For the text-containing cell, return its midpoint in [X, Y] coordinate format. 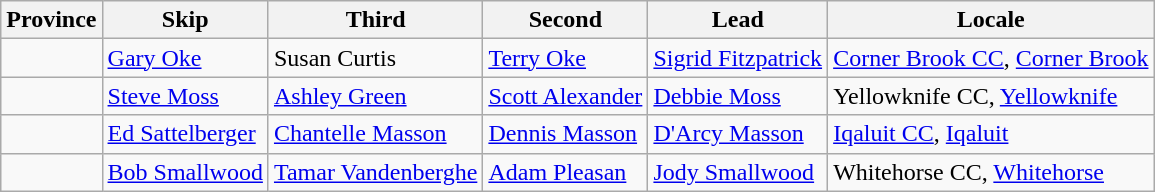
Ashley Green [375, 96]
Whitehorse CC, Whitehorse [991, 172]
Lead [738, 20]
Terry Oke [566, 58]
Susan Curtis [375, 58]
Sigrid Fitzpatrick [738, 58]
Locale [991, 20]
Province [52, 20]
Tamar Vandenberghe [375, 172]
Yellowknife CC, Yellowknife [991, 96]
Scott Alexander [566, 96]
Debbie Moss [738, 96]
Bob Smallwood [185, 172]
Ed Sattelberger [185, 134]
Steve Moss [185, 96]
Third [375, 20]
Dennis Masson [566, 134]
Adam Pleasan [566, 172]
Skip [185, 20]
Iqaluit CC, Iqaluit [991, 134]
Chantelle Masson [375, 134]
D'Arcy Masson [738, 134]
Gary Oke [185, 58]
Corner Brook CC, Corner Brook [991, 58]
Jody Smallwood [738, 172]
Second [566, 20]
